Identify which cell holds the provided text, then report its (x, y) central coordinate. 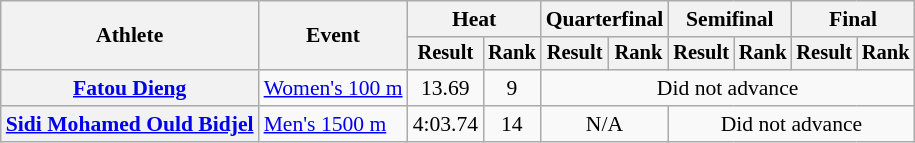
Final (852, 19)
Sidi Mohamed Ould Bidjel (130, 124)
Men's 1500 m (334, 124)
Heat (474, 19)
Semifinal (730, 19)
9 (512, 88)
14 (512, 124)
4:03.74 (446, 124)
Athlete (130, 36)
Women's 100 m (334, 88)
13.69 (446, 88)
Quarterfinal (605, 19)
Event (334, 36)
N/A (605, 124)
Fatou Dieng (130, 88)
